Identify which cell holds the provided text, then report its [X, Y] central coordinate. 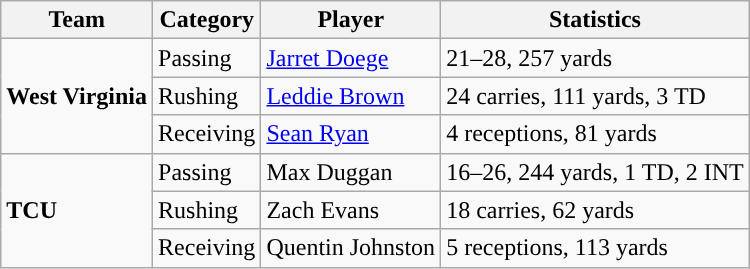
16–26, 244 yards, 1 TD, 2 INT [596, 172]
Category [207, 20]
5 receptions, 113 yards [596, 248]
Sean Ryan [351, 134]
Max Duggan [351, 172]
TCU [77, 210]
Zach Evans [351, 210]
Leddie Brown [351, 96]
Team [77, 20]
18 carries, 62 yards [596, 210]
21–28, 257 yards [596, 58]
24 carries, 111 yards, 3 TD [596, 96]
4 receptions, 81 yards [596, 134]
Player [351, 20]
Statistics [596, 20]
West Virginia [77, 96]
Quentin Johnston [351, 248]
Jarret Doege [351, 58]
